Find where the given text appears and provide that cell's center as [x, y] coordinate. 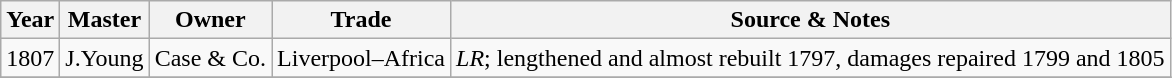
Owner [210, 20]
Trade [362, 20]
1807 [30, 58]
J.Young [104, 58]
LR; lengthened and almost rebuilt 1797, damages repaired 1799 and 1805 [811, 58]
Source & Notes [811, 20]
Year [30, 20]
Liverpool–Africa [362, 58]
Master [104, 20]
Case & Co. [210, 58]
